Return (X, Y) of the center of cell containing provided text 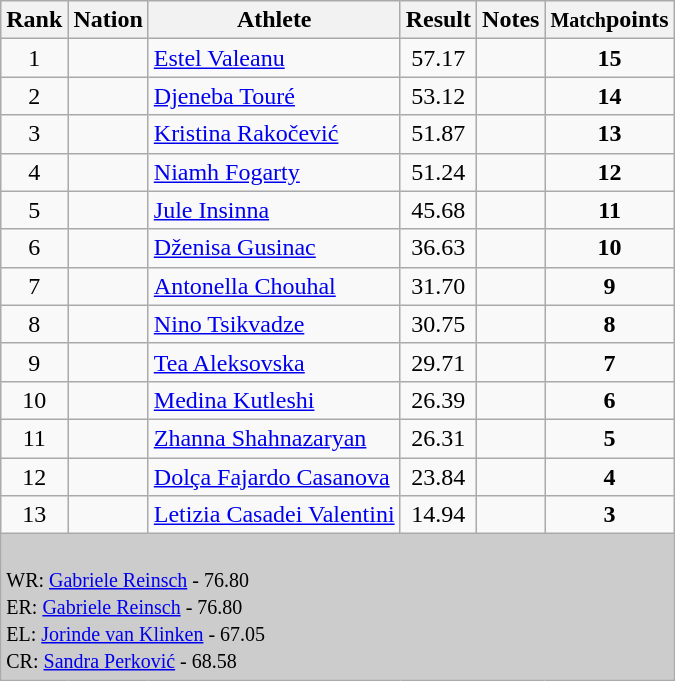
Notes (511, 20)
29.71 (438, 362)
14.94 (438, 515)
Nation (108, 20)
Rank (34, 20)
14 (610, 96)
Antonella Chouhal (274, 286)
31.70 (438, 286)
Tea Aleksovska (274, 362)
36.63 (438, 248)
Kristina Rakočević (274, 134)
1 (34, 58)
Dženisa Gusinac (274, 248)
Medina Kutleshi (274, 400)
Athlete (274, 20)
Jule Insinna (274, 210)
26.31 (438, 438)
45.68 (438, 210)
2 (34, 96)
51.87 (438, 134)
Niamh Fogarty (274, 172)
30.75 (438, 324)
Matchpoints (610, 20)
26.39 (438, 400)
Letizia Casadei Valentini (274, 515)
23.84 (438, 477)
15 (610, 58)
Nino Tsikvadze (274, 324)
57.17 (438, 58)
WR: Gabriele Reinsch - 76.80ER: Gabriele Reinsch - 76.80 EL: Jorinde van Klinken - 67.05CR: Sandra Perković - 68.58 (338, 607)
Zhanna Shahnazaryan (274, 438)
Result (438, 20)
Estel Valeanu (274, 58)
Djeneba Touré (274, 96)
53.12 (438, 96)
Dolça Fajardo Casanova (274, 477)
51.24 (438, 172)
